Pinpoint the cell where the given text exists, returning its (X, Y) midpoint coordinate. 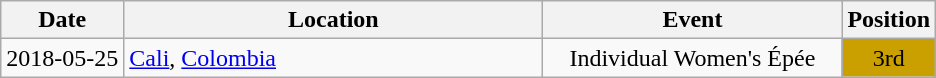
3rd (889, 58)
Date (62, 20)
Position (889, 20)
Event (692, 20)
2018-05-25 (62, 58)
Location (334, 20)
Individual Women's Épée (692, 58)
Cali, Colombia (334, 58)
